Pinpoint the cell where the given text exists, returning its [x, y] midpoint coordinate. 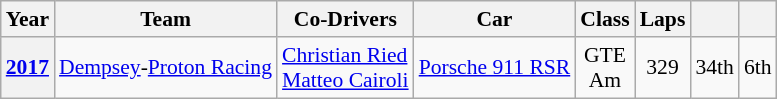
Co-Drivers [346, 19]
Laps [663, 19]
329 [663, 68]
34th [714, 68]
Class [604, 19]
Christian Ried Matteo Cairoli [346, 68]
Dempsey-Proton Racing [166, 68]
Porsche 911 RSR [495, 68]
Car [495, 19]
6th [758, 68]
Year [28, 19]
2017 [28, 68]
Team [166, 19]
GTEAm [604, 68]
